Capture the cell that displays the provided text and extract its [X, Y] central coordinate. 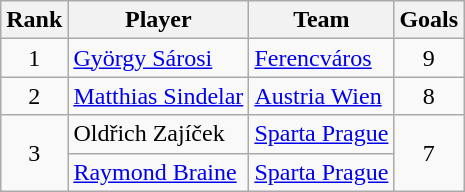
Rank [34, 20]
Matthias Sindelar [158, 96]
Team [322, 20]
9 [429, 58]
Oldřich Zajíček [158, 134]
György Sárosi [158, 58]
7 [429, 153]
Raymond Braine [158, 172]
8 [429, 96]
2 [34, 96]
Ferencváros [322, 58]
Player [158, 20]
3 [34, 153]
Goals [429, 20]
Austria Wien [322, 96]
1 [34, 58]
